Output the (x, y) coordinate of the center of the cell containing the given text.  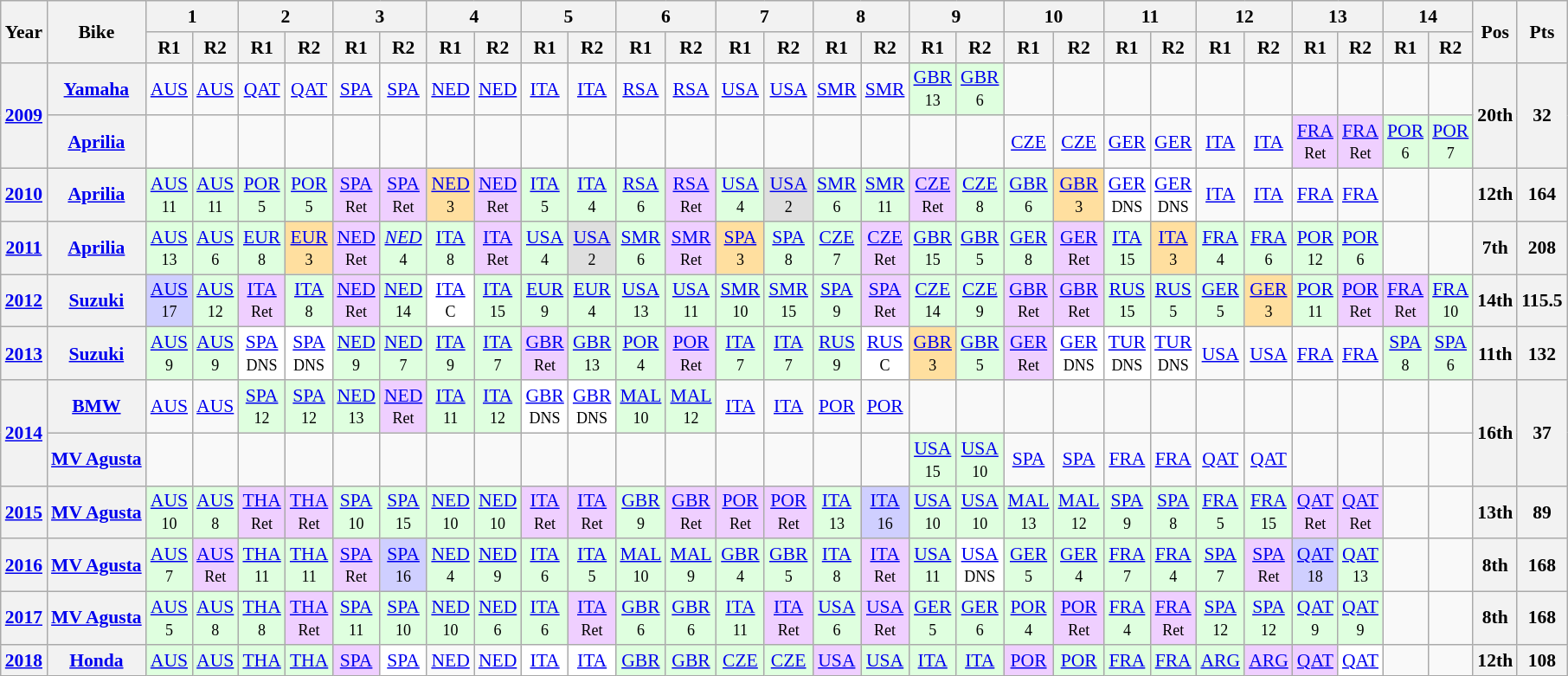
8 (860, 16)
GBR9 (640, 512)
GER4 (1079, 566)
7 (765, 16)
BMW (97, 407)
RSARet (691, 196)
EUR4 (592, 301)
2015 (24, 512)
RUS9 (837, 353)
6 (665, 16)
CZE9 (980, 301)
4 (474, 16)
THA8 (261, 618)
3 (379, 16)
FRA7 (1127, 566)
SMR15 (788, 301)
FRA10 (1450, 301)
CZE8 (980, 196)
Yamaha (97, 88)
NED3 (450, 196)
Pos (1495, 31)
GBR4 (741, 566)
USA6 (837, 618)
2012 (24, 301)
MAL13 (1029, 512)
AUSRet (215, 566)
2013 (24, 353)
ITAC (450, 301)
16th (1495, 433)
ITA4 (592, 196)
208 (1542, 248)
QAT18 (1315, 566)
10 (1054, 16)
2018 (24, 660)
AUS6 (215, 248)
20th (1495, 115)
AUS12 (215, 301)
GBR15 (933, 248)
POR12 (1315, 248)
USA15 (933, 459)
POR11 (1315, 301)
USA13 (640, 301)
AUS13 (170, 248)
USADNS (980, 566)
MAL9 (691, 566)
14th (1495, 301)
FRA6 (1269, 248)
GER3 (1269, 301)
AUS10 (170, 512)
9 (955, 16)
RUS15 (1127, 301)
AUS7 (170, 566)
FRA5 (1220, 512)
2017 (24, 618)
164 (1542, 196)
37 (1542, 433)
SPA7 (1220, 566)
FRA15 (1269, 512)
EUR8 (261, 248)
SMRRet (691, 248)
GER6 (980, 618)
132 (1542, 353)
11 (1151, 16)
Year (24, 31)
NED13 (356, 407)
AUS5 (170, 618)
ITA13 (837, 512)
2014 (24, 433)
SPA3 (741, 248)
AUS17 (170, 301)
2 (286, 16)
GER8 (1029, 248)
Bike (97, 31)
14 (1428, 16)
1 (192, 16)
SPA15 (403, 512)
RSA6 (640, 196)
ITA3 (1173, 248)
EUR3 (309, 248)
115.5 (1542, 301)
CZE7 (837, 248)
NED14 (403, 301)
NED7 (403, 353)
Pts (1542, 31)
USARet (885, 618)
2009 (24, 115)
SPA11 (356, 618)
SPA16 (403, 566)
QAT13 (1360, 566)
SMR10 (741, 301)
EUR9 (545, 301)
RUSC (885, 353)
89 (1542, 512)
32 (1542, 115)
CZE14 (933, 301)
108 (1542, 660)
11th (1495, 353)
5 (568, 16)
SPA6 (1450, 353)
SMR11 (885, 196)
ITA16 (885, 512)
12 (1244, 16)
ITA9 (450, 353)
13 (1338, 16)
Honda (97, 660)
13th (1495, 512)
NED6 (498, 618)
ITA12 (498, 407)
2011 (24, 248)
2010 (24, 196)
POR7 (1450, 142)
7th (1495, 248)
RUS5 (1173, 301)
2016 (24, 566)
